Locate the cell with the specified text and output its (X, Y) center coordinate. 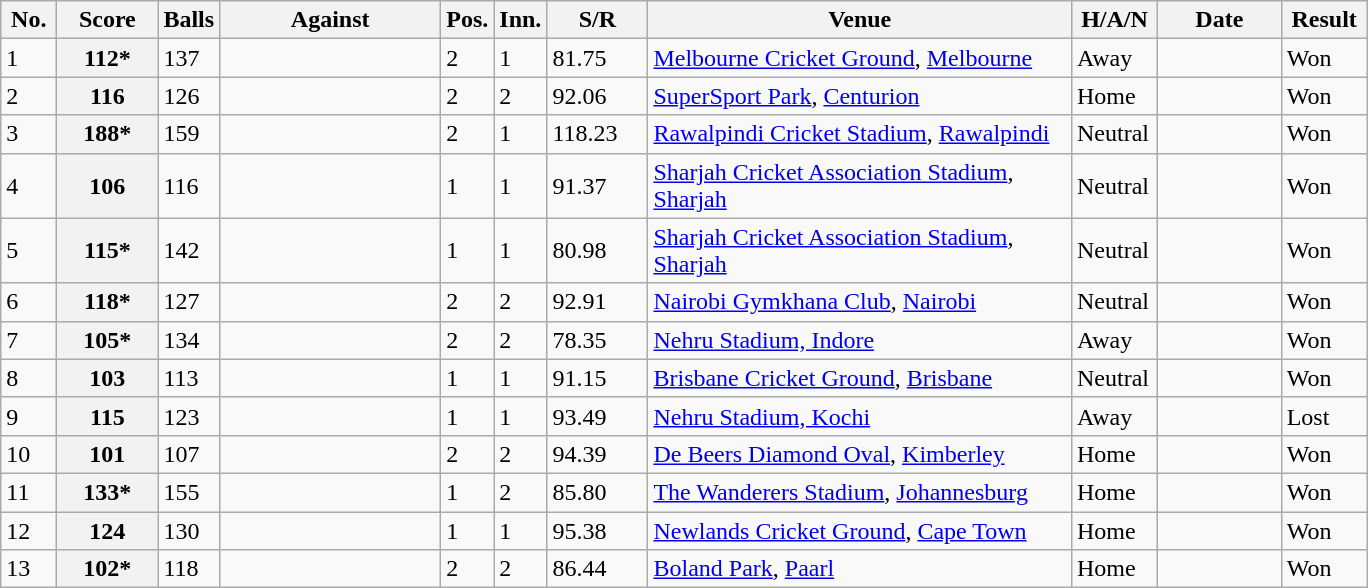
Score (108, 20)
4 (29, 186)
92.06 (598, 96)
Brisbane Cricket Ground, Brisbane (860, 378)
107 (189, 454)
81.75 (598, 58)
H/A/N (1114, 20)
9 (29, 416)
6 (29, 302)
115 (108, 416)
130 (189, 531)
101 (108, 454)
106 (108, 186)
134 (189, 340)
Melbourne Cricket Ground, Melbourne (860, 58)
94.39 (598, 454)
No. (29, 20)
Newlands Cricket Ground, Cape Town (860, 531)
118.23 (598, 134)
155 (189, 492)
The Wanderers Stadium, Johannesburg (860, 492)
85.80 (598, 492)
7 (29, 340)
Nehru Stadium, Indore (860, 340)
105* (108, 340)
102* (108, 569)
118 (189, 569)
118* (108, 302)
Date (1220, 20)
80.98 (598, 250)
133* (108, 492)
115* (108, 250)
S/R (598, 20)
Inn. (520, 20)
Boland Park, Paarl (860, 569)
159 (189, 134)
86.44 (598, 569)
91.15 (598, 378)
91.37 (598, 186)
5 (29, 250)
Nehru Stadium, Kochi (860, 416)
3 (29, 134)
8 (29, 378)
124 (108, 531)
11 (29, 492)
Rawalpindi Cricket Stadium, Rawalpindi (860, 134)
188* (108, 134)
95.38 (598, 531)
Nairobi Gymkhana Club, Nairobi (860, 302)
113 (189, 378)
93.49 (598, 416)
Against (330, 20)
12 (29, 531)
Pos. (468, 20)
10 (29, 454)
126 (189, 96)
13 (29, 569)
112* (108, 58)
137 (189, 58)
SuperSport Park, Centurion (860, 96)
Lost (1324, 416)
78.35 (598, 340)
Balls (189, 20)
92.91 (598, 302)
Venue (860, 20)
123 (189, 416)
127 (189, 302)
103 (108, 378)
142 (189, 250)
De Beers Diamond Oval, Kimberley (860, 454)
Result (1324, 20)
